For the text-containing cell, return its midpoint in (x, y) coordinate format. 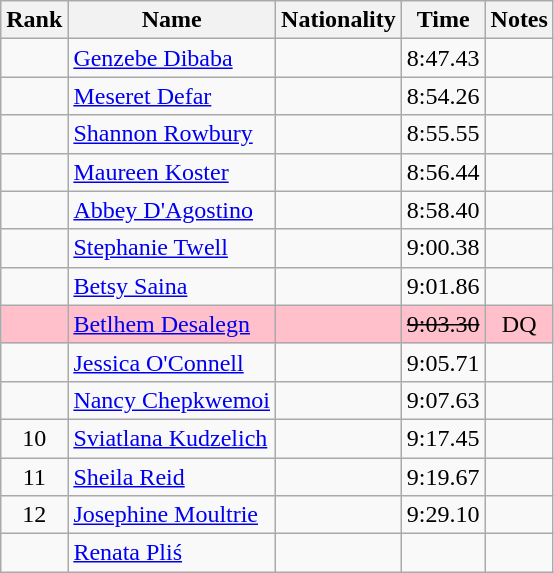
Stephanie Twell (172, 248)
8:56.44 (443, 172)
8:54.26 (443, 96)
Genzebe Dibaba (172, 58)
9:01.86 (443, 286)
Name (172, 20)
10 (34, 438)
Nationality (339, 20)
Maureen Koster (172, 172)
Time (443, 20)
11 (34, 477)
DQ (519, 324)
Sheila Reid (172, 477)
9:07.63 (443, 400)
9:03.30 (443, 324)
Sviatlana Kudzelich (172, 438)
Jessica O'Connell (172, 362)
Renata Pliś (172, 553)
Abbey D'Agostino (172, 210)
8:47.43 (443, 58)
Josephine Moultrie (172, 515)
Betlhem Desalegn (172, 324)
9:17.45 (443, 438)
9:00.38 (443, 248)
8:55.55 (443, 134)
Shannon Rowbury (172, 134)
9:29.10 (443, 515)
Notes (519, 20)
12 (34, 515)
9:19.67 (443, 477)
9:05.71 (443, 362)
Betsy Saina (172, 286)
8:58.40 (443, 210)
Meseret Defar (172, 96)
Rank (34, 20)
Nancy Chepkwemoi (172, 400)
